Determine the (x, y) coordinate at the center of the cell enclosing the given text.  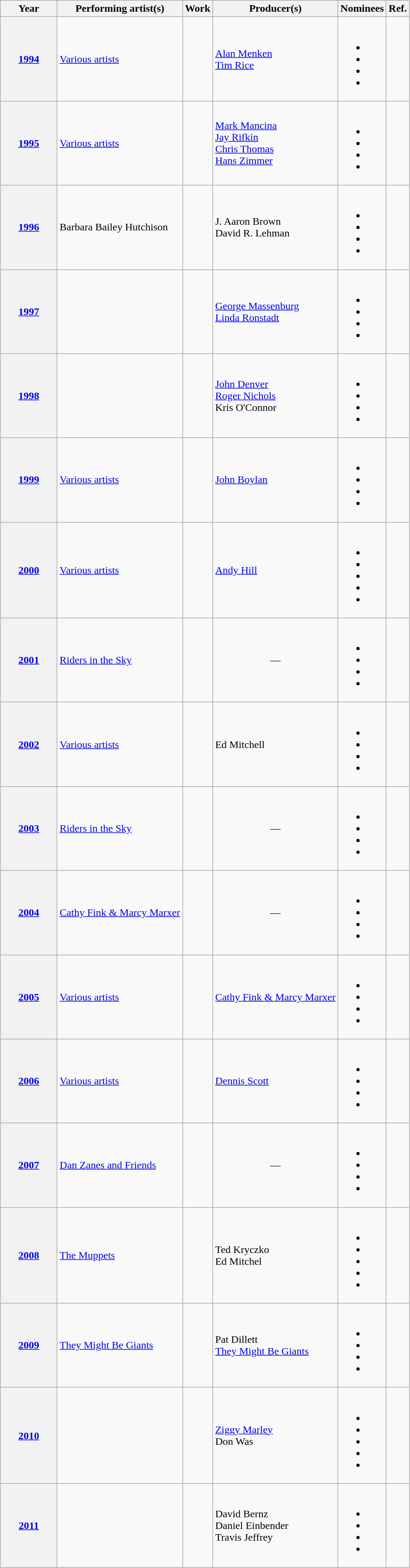
2009 (29, 1345)
Dan Zanes and Friends (120, 1165)
Nominees (362, 9)
1994 (29, 59)
David BernzDaniel EinbenderTravis Jeffrey (275, 1525)
1997 (29, 312)
Dennis Scott (275, 1081)
2002 (29, 744)
They Might Be Giants (120, 1345)
The Muppets (120, 1256)
George MassenburgLinda Ronstadt (275, 312)
Alan MenkenTim Rice (275, 59)
Ted KryczkoEd Mitchel (275, 1256)
Pat DillettThey Might Be Giants (275, 1345)
2001 (29, 660)
1996 (29, 227)
John Boylan (275, 480)
2004 (29, 912)
2011 (29, 1525)
2008 (29, 1256)
Performing artist(s) (120, 9)
Ed Mitchell (275, 744)
1998 (29, 396)
2003 (29, 828)
Andy Hill (275, 570)
Work (198, 9)
J. Aaron BrownDavid R. Lehman (275, 227)
John DenverRoger NicholsKris O'Connor (275, 396)
2000 (29, 570)
Producer(s) (275, 9)
Year (29, 9)
2007 (29, 1165)
2006 (29, 1081)
Mark MancinaJay RifkinChris ThomasHans Zimmer (275, 143)
Ziggy MarleyDon Was (275, 1435)
Ref. (398, 9)
1999 (29, 480)
2005 (29, 997)
1995 (29, 143)
Barbara Bailey Hutchison (120, 227)
2010 (29, 1435)
